Identify which cell holds the provided text, then report its (x, y) central coordinate. 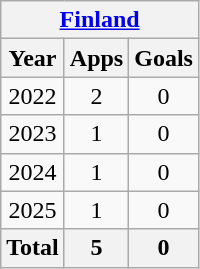
2025 (33, 210)
Year (33, 58)
2024 (33, 172)
Apps (96, 58)
Total (33, 248)
5 (96, 248)
Finland (100, 20)
2023 (33, 134)
2022 (33, 96)
2 (96, 96)
Goals (164, 58)
